Return the [x, y] coordinate for the center point of the cell that contains the specified text.  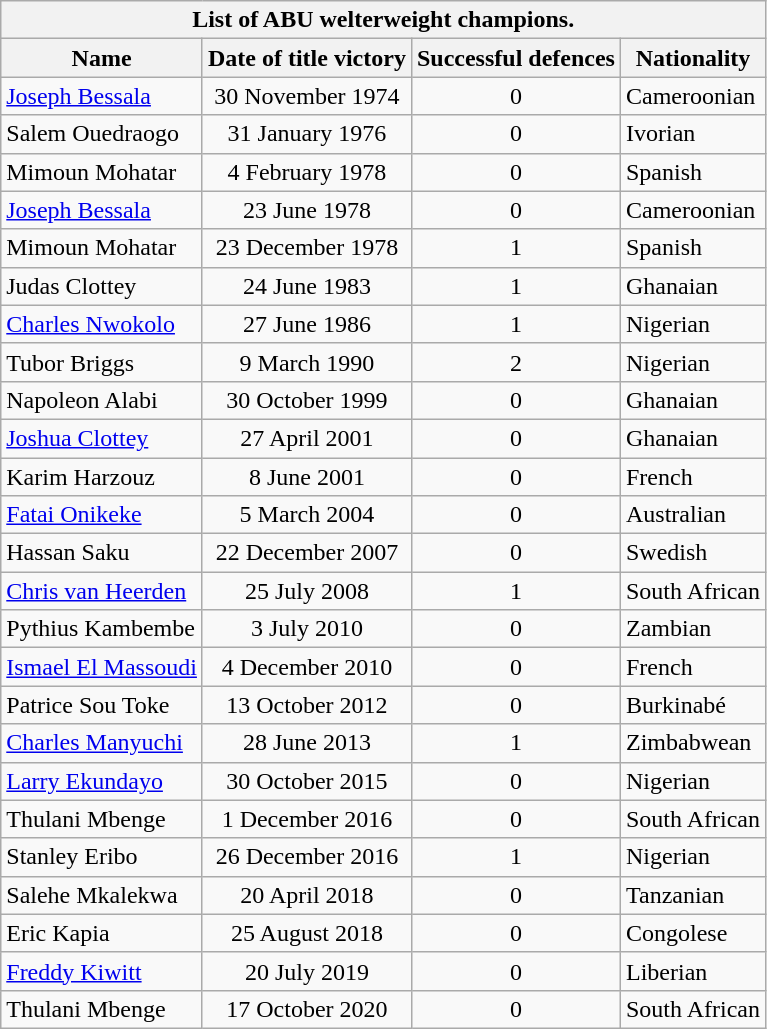
Joshua Clottey [102, 438]
Chris van Heerden [102, 591]
Eric Kapia [102, 933]
Karim Harzouz [102, 477]
30 October 1999 [306, 400]
Zimbabwean [692, 743]
30 October 2015 [306, 781]
31 January 1976 [306, 134]
28 June 2013 [306, 743]
Nationality [692, 58]
1 December 2016 [306, 819]
23 June 1978 [306, 210]
Congolese [692, 933]
Ismael El Massoudi [102, 667]
Salehe Mkalekwa [102, 895]
Tubor Briggs [102, 362]
Charles Nwokolo [102, 324]
Napoleon Alabi [102, 400]
Judas Clottey [102, 286]
22 December 2007 [306, 553]
Name [102, 58]
Date of title victory [306, 58]
Freddy Kiwitt [102, 971]
3 July 2010 [306, 629]
2 [516, 362]
Liberian [692, 971]
Pythius Kambembe [102, 629]
List of ABU welterweight champions. [384, 20]
Zambian [692, 629]
Swedish [692, 553]
4 February 1978 [306, 172]
Successful defences [516, 58]
27 April 2001 [306, 438]
Hassan Saku [102, 553]
8 June 2001 [306, 477]
9 March 1990 [306, 362]
24 June 1983 [306, 286]
Patrice Sou Toke [102, 705]
Tanzanian [692, 895]
Burkinabé [692, 705]
Salem Ouedraogo [102, 134]
30 November 1974 [306, 96]
5 March 2004 [306, 515]
20 April 2018 [306, 895]
4 December 2010 [306, 667]
Australian [692, 515]
13 October 2012 [306, 705]
17 October 2020 [306, 1009]
25 July 2008 [306, 591]
Ivorian [692, 134]
25 August 2018 [306, 933]
27 June 1986 [306, 324]
20 July 2019 [306, 971]
Stanley Eribo [102, 857]
23 December 1978 [306, 248]
Larry Ekundayo [102, 781]
Charles Manyuchi [102, 743]
Fatai Onikeke [102, 515]
26 December 2016 [306, 857]
